Detect which cell encompasses the target text, then output its (x, y) center coordinate. 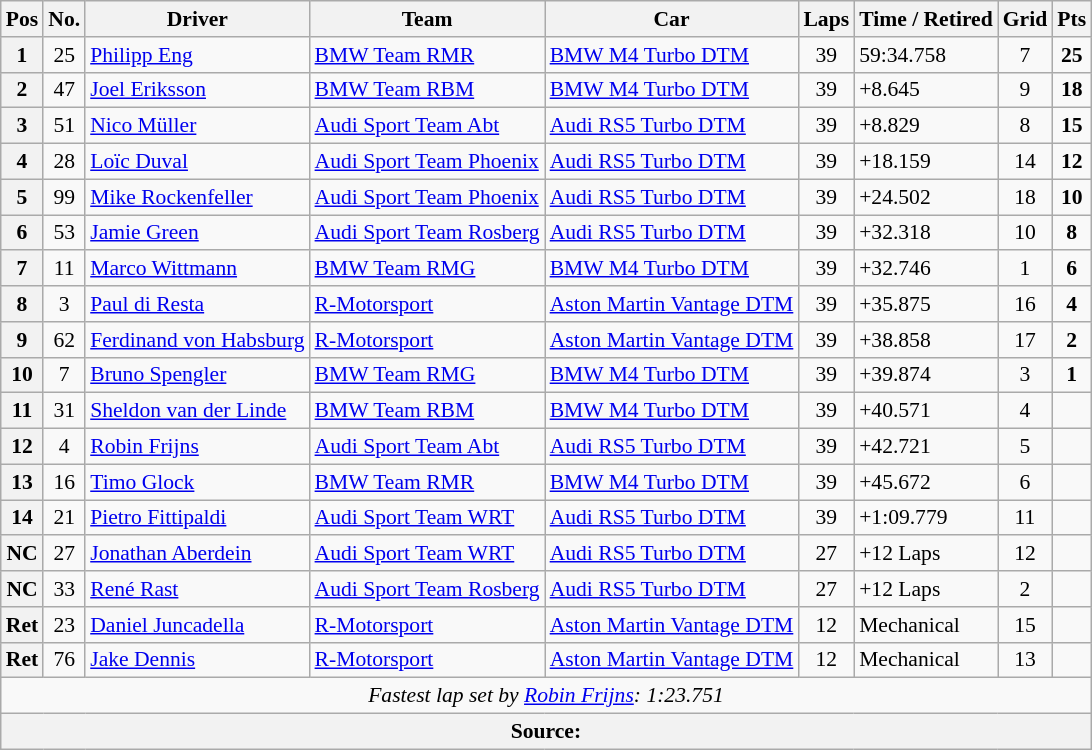
+42.721 (926, 447)
Joel Eriksson (197, 90)
59:34.758 (926, 55)
No. (64, 19)
Laps (826, 19)
Driver (197, 19)
21 (64, 518)
62 (64, 340)
Grid (1026, 19)
+8.829 (926, 126)
+40.571 (926, 411)
+45.672 (926, 482)
Pos (22, 19)
28 (64, 162)
Timo Glock (197, 482)
Mike Rockenfeller (197, 197)
+18.159 (926, 162)
Pts (1072, 19)
99 (64, 197)
Robin Frijns (197, 447)
Jake Dennis (197, 660)
+38.858 (926, 340)
47 (64, 90)
Ferdinand von Habsburg (197, 340)
Loïc Duval (197, 162)
Nico Müller (197, 126)
+32.318 (926, 233)
+39.874 (926, 375)
Daniel Juncadella (197, 625)
33 (64, 589)
31 (64, 411)
Time / Retired (926, 19)
Bruno Spengler (197, 375)
Philipp Eng (197, 55)
Jamie Green (197, 233)
17 (1026, 340)
+1:09.779 (926, 518)
Fastest lap set by Robin Frijns: 1:23.751 (546, 696)
Car (672, 19)
Sheldon van der Linde (197, 411)
Marco Wittmann (197, 269)
+32.746 (926, 269)
+35.875 (926, 304)
Pietro Fittipaldi (197, 518)
Team (428, 19)
Source: (546, 732)
76 (64, 660)
+8.645 (926, 90)
Paul di Resta (197, 304)
53 (64, 233)
23 (64, 625)
51 (64, 126)
+24.502 (926, 197)
Jonathan Aberdein (197, 554)
René Rast (197, 589)
